Capture the cell that displays the provided text and extract its [x, y] central coordinate. 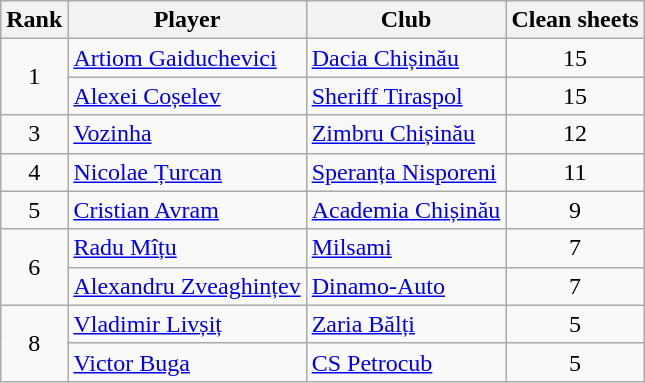
Milsami [406, 248]
8 [34, 343]
1 [34, 77]
Rank [34, 20]
Victor Buga [187, 362]
Academia Chișinău [406, 210]
Cristian Avram [187, 210]
Artiom Gaiduchevici [187, 58]
Player [187, 20]
Radu Mîțu [187, 248]
12 [575, 134]
Zimbru Chișinău [406, 134]
CS Petrocub [406, 362]
Sheriff Tiraspol [406, 96]
4 [34, 172]
Vozinha [187, 134]
Club [406, 20]
Nicolae Țurcan [187, 172]
11 [575, 172]
Dacia Chișinău [406, 58]
Alexandru Zveaghințev [187, 286]
6 [34, 267]
Dinamo-Auto [406, 286]
Vladimir Livșiț [187, 324]
Zaria Bălți [406, 324]
Clean sheets [575, 20]
Speranța Nisporeni [406, 172]
3 [34, 134]
9 [575, 210]
Alexei Coșelev [187, 96]
